Output the [x, y] coordinate of the center of the cell containing the given text.  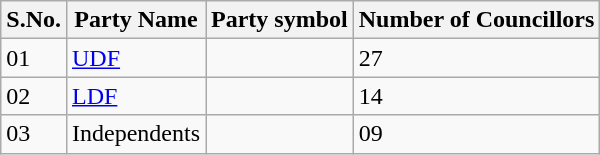
Independents [136, 134]
14 [476, 96]
S.No. [34, 20]
03 [34, 134]
02 [34, 96]
Party symbol [280, 20]
LDF [136, 96]
UDF [136, 58]
09 [476, 134]
01 [34, 58]
27 [476, 58]
Party Name [136, 20]
Number of Councillors [476, 20]
